Return [x, y] of the center of cell containing provided text 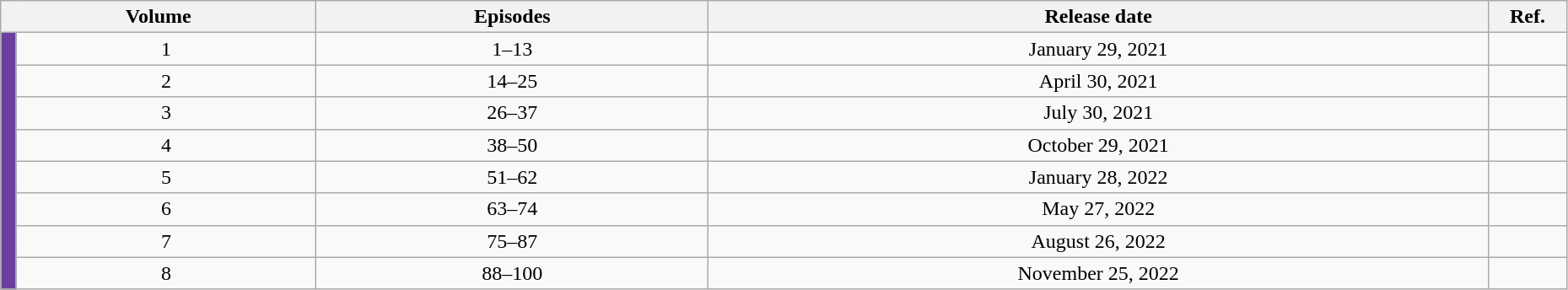
3 [165, 113]
88–100 [513, 273]
63–74 [513, 209]
26–37 [513, 113]
May 27, 2022 [1098, 209]
1 [165, 49]
Episodes [513, 17]
October 29, 2021 [1098, 145]
Ref. [1528, 17]
4 [165, 145]
November 25, 2022 [1098, 273]
5 [165, 177]
38–50 [513, 145]
Volume [159, 17]
6 [165, 209]
January 28, 2022 [1098, 177]
7 [165, 241]
January 29, 2021 [1098, 49]
14–25 [513, 81]
April 30, 2021 [1098, 81]
51–62 [513, 177]
2 [165, 81]
1–13 [513, 49]
Release date [1098, 17]
8 [165, 273]
75–87 [513, 241]
July 30, 2021 [1098, 113]
August 26, 2022 [1098, 241]
